Return [x, y] of the center of cell containing provided text 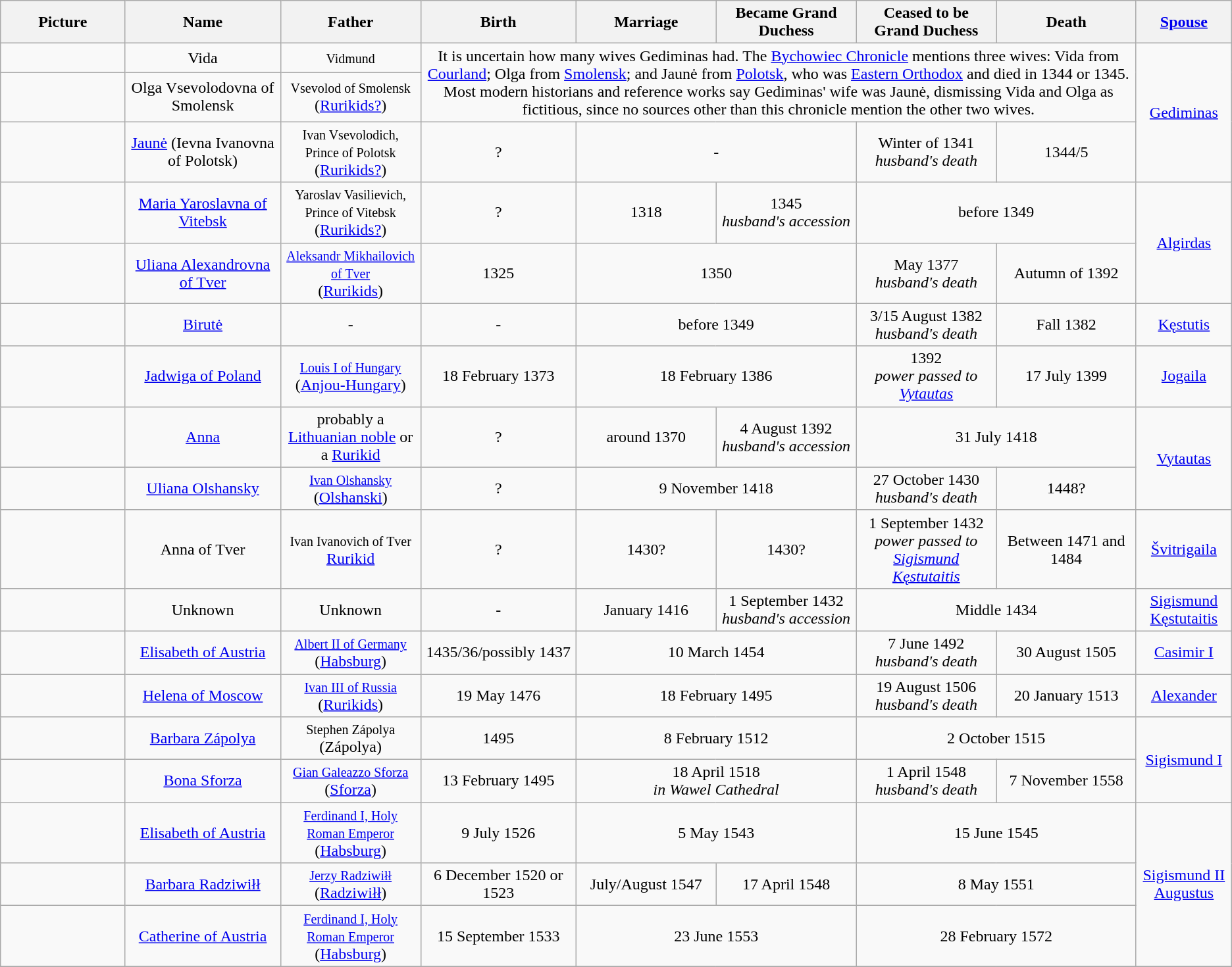
19 August 1506husband's death [927, 695]
7 June 1492husband's death [927, 653]
15 June 1545 [996, 833]
Bona Sforza [203, 781]
1345husband's accession [786, 212]
Middle 1434 [996, 609]
Ivan III of Russia(Rurikids) [350, 695]
Marriage [646, 22]
Kęstutis [1183, 325]
10 March 1454 [716, 653]
May 1377husband's death [927, 273]
Maria Yaroslavna of Vitebsk [203, 212]
Sigismund II Augustus [1183, 884]
Uliana Olshansky [203, 488]
Anna of Tver [203, 549]
8 February 1512 [716, 738]
Algirdas [1183, 243]
1 September 1432 power passed to Sigismund Kęstutaitis [927, 549]
Death [1066, 22]
31 July 1418 [996, 437]
Fall 1382 [1066, 325]
Became Grand Duchess [786, 22]
2 October 1515 [996, 738]
1392power passed to Vytautas [927, 376]
27 October 1430husband's death [927, 488]
Ivan Olshansky(Olshanski) [350, 488]
Louis I of Hungary(Anjou-Hungary) [350, 376]
Ceased to be Grand Duchess [927, 22]
1344/5 [1066, 152]
Picture [63, 22]
July/August 1547 [646, 884]
1 April 1548husband's death [927, 781]
Autumn of 1392 [1066, 273]
Alexander [1183, 695]
15 September 1533 [498, 936]
Barbara Radziwiłł [203, 884]
8 May 1551 [996, 884]
Spouse [1183, 22]
17 April 1548 [786, 884]
Albert II of Germany(Habsburg) [350, 653]
30 August 1505 [1066, 653]
Olga Vsevolodovna of Smolensk [203, 97]
1318 [646, 212]
Gediminas [1183, 113]
Uliana Alexandrovna of Tver [203, 273]
18 February 1373 [498, 376]
Helena of Moscow [203, 695]
Name [203, 22]
probably a Lithuanian noble or a Rurikid [350, 437]
Yaroslav Vasilievich, Prince of Vitebsk(Rurikids?) [350, 212]
Sigismund I [1183, 760]
1325 [498, 273]
Jadwiga of Poland [203, 376]
Vsevolod of Smolensk(Rurikids?) [350, 97]
1495 [498, 738]
Aleksandr Mikhailovich of Tver(Rurikids) [350, 273]
Between 1471 and 1484 [1066, 549]
18 April 1518 in Wawel Cathedral [716, 781]
Sigismund Kęstutaitis [1183, 609]
1350 [716, 273]
9 November 1418 [716, 488]
Winter of 1341husband's death [927, 152]
Ivan Ivanovich of TverRurikid [350, 549]
18 February 1386 [716, 376]
Jogaila [1183, 376]
6 December 1520 or 1523 [498, 884]
Vidmund [350, 58]
1435/36/possibly 1437 [498, 653]
9 July 1526 [498, 833]
Birth [498, 22]
Father [350, 22]
Birutė [203, 325]
Švitrigaila [1183, 549]
13 February 1495 [498, 781]
20 January 1513 [1066, 695]
around 1370 [646, 437]
Gian Galeazzo Sforza(Sforza) [350, 781]
Vida [203, 58]
17 July 1399 [1066, 376]
19 May 1476 [498, 695]
Barbara Zápolya [203, 738]
Casimir I [1183, 653]
Ivan Vsevolodich, Prince of Polotsk(Rurikids?) [350, 152]
Vytautas [1183, 458]
Catherine of Austria [203, 936]
3/15 August 1382husband's death [927, 325]
Jerzy Radziwiłł(Radziwiłł) [350, 884]
4 August 1392husband's accession [786, 437]
7 November 1558 [1066, 781]
1448? [1066, 488]
Anna [203, 437]
28 February 1572 [996, 936]
January 1416 [646, 609]
5 May 1543 [716, 833]
Jaunė (Ievna Ivanovna of Polotsk) [203, 152]
1 September 1432 husband's accession [786, 609]
23 June 1553 [716, 936]
Stephen Zápolya(Zápolya) [350, 738]
18 February 1495 [716, 695]
